Locate the cell with the specified text and output its [X, Y] center coordinate. 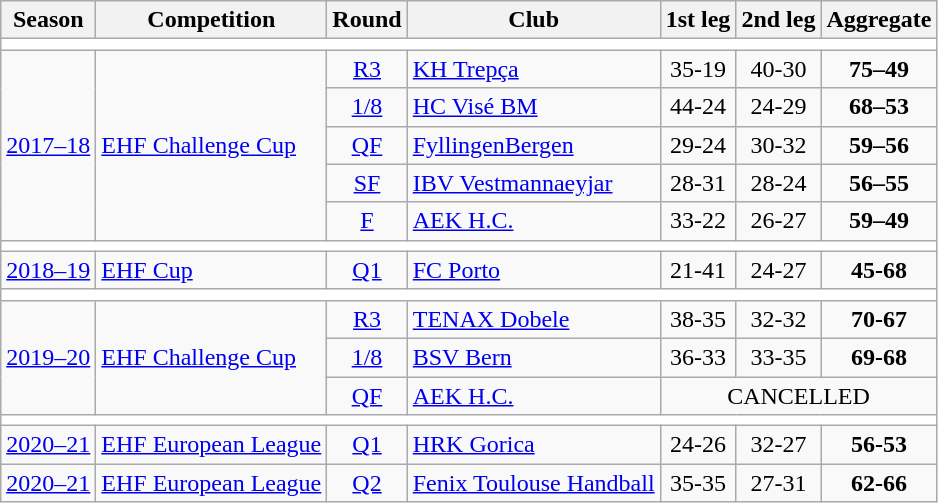
75–49 [879, 69]
68–53 [879, 107]
27-31 [778, 483]
Round [367, 20]
2017–18 [48, 145]
59–56 [879, 145]
IBV Vestmannaeyjar [534, 183]
44-24 [698, 107]
28-31 [698, 183]
70-67 [879, 319]
32-27 [778, 445]
45-68 [879, 270]
Club [534, 20]
35-35 [698, 483]
FyllingenBergen [534, 145]
CANCELLED [798, 395]
2nd leg [778, 20]
56-53 [879, 445]
F [367, 221]
KH Trepça [534, 69]
29-24 [698, 145]
26-27 [778, 221]
EHF Cup [212, 270]
35-19 [698, 69]
33-35 [778, 357]
62-66 [879, 483]
24-26 [698, 445]
40-30 [778, 69]
FC Porto [534, 270]
2018–19 [48, 270]
Q2 [367, 483]
24-29 [778, 107]
30-32 [778, 145]
1st leg [698, 20]
21-41 [698, 270]
HRK Gorica [534, 445]
28-24 [778, 183]
Fenix Toulouse Handball [534, 483]
TENAX Dobele [534, 319]
SF [367, 183]
Aggregate [879, 20]
HC Visé BM [534, 107]
56–55 [879, 183]
33-22 [698, 221]
Competition [212, 20]
59–49 [879, 221]
Season [48, 20]
24-27 [778, 270]
32-32 [778, 319]
2019–20 [48, 357]
38-35 [698, 319]
BSV Bern [534, 357]
69-68 [879, 357]
36-33 [698, 357]
